From the cell containing the given text, extract its center point as [x, y] coordinate. 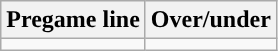
Over/under [210, 20]
Pregame line [74, 20]
